Identify which cell holds the provided text, then report its [X, Y] central coordinate. 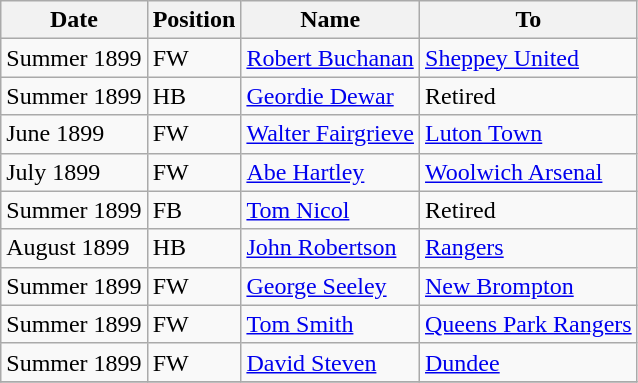
Dundee [529, 362]
Walter Fairgrieve [330, 134]
Abe Hartley [330, 172]
August 1899 [74, 248]
Date [74, 20]
Queens Park Rangers [529, 324]
New Brompton [529, 286]
George Seeley [330, 286]
Rangers [529, 248]
To [529, 20]
Luton Town [529, 134]
July 1899 [74, 172]
Woolwich Arsenal [529, 172]
FB [194, 210]
Tom Smith [330, 324]
David Steven [330, 362]
Robert Buchanan [330, 58]
Name [330, 20]
Tom Nicol [330, 210]
Position [194, 20]
June 1899 [74, 134]
Sheppey United [529, 58]
Geordie Dewar [330, 96]
John Robertson [330, 248]
